Locate the cell with the specified text and output its [X, Y] center coordinate. 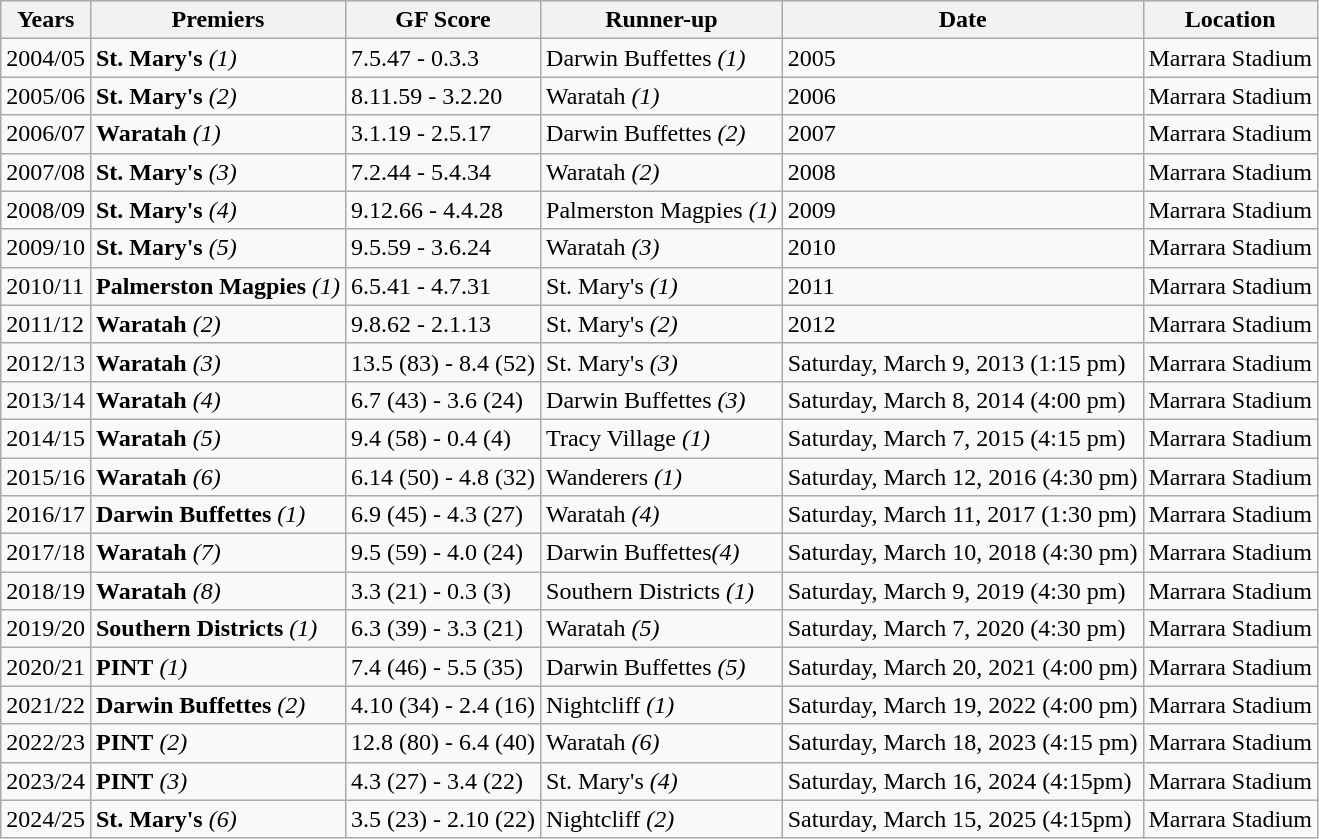
8.11.59 - 3.2.20 [444, 96]
3.1.19 - 2.5.17 [444, 134]
St. Mary's (5) [218, 248]
Years [46, 20]
2010 [962, 248]
Premiers [218, 20]
7.2.44 - 5.4.34 [444, 172]
2012/13 [46, 362]
Saturday, March 15, 2025 (4:15pm) [962, 819]
Saturday, March 7, 2015 (4:15 pm) [962, 438]
2015/16 [46, 477]
6.9 (45) - 4.3 (27) [444, 515]
Tracy Village (1) [662, 438]
2017/18 [46, 553]
Darwin Buffettes(4) [662, 553]
2020/21 [46, 667]
12.8 (80) - 6.4 (40) [444, 743]
2008/09 [46, 210]
7.5.47 - 0.3.3 [444, 58]
2007 [962, 134]
Location [1230, 20]
2011 [962, 286]
2007/08 [46, 172]
Wanderers (1) [662, 477]
2022/23 [46, 743]
2023/24 [46, 781]
Saturday, March 10, 2018 (4:30 pm) [962, 553]
2005 [962, 58]
3.5 (23) - 2.10 (22) [444, 819]
Saturday, March 18, 2023 (4:15 pm) [962, 743]
13.5 (83) - 8.4 (52) [444, 362]
2006 [962, 96]
2016/17 [46, 515]
2009/10 [46, 248]
9.12.66 - 4.4.28 [444, 210]
2021/22 [46, 705]
2018/19 [46, 591]
2012 [962, 324]
Saturday, March 9, 2019 (4:30 pm) [962, 591]
PINT (1) [218, 667]
6.14 (50) - 4.8 (32) [444, 477]
Saturday, March 19, 2022 (4:00 pm) [962, 705]
6.5.41 - 4.7.31 [444, 286]
PINT (2) [218, 743]
Nightcliff (2) [662, 819]
2008 [962, 172]
2011/12 [46, 324]
7.4 (46) - 5.5 (35) [444, 667]
St. Mary's (6) [218, 819]
Runner-up [662, 20]
2004/05 [46, 58]
Darwin Buffettes (3) [662, 400]
GF Score [444, 20]
3.3 (21) - 0.3 (3) [444, 591]
6.7 (43) - 3.6 (24) [444, 400]
Waratah (7) [218, 553]
9.5 (59) - 4.0 (24) [444, 553]
Saturday, March 9, 2013 (1:15 pm) [962, 362]
Saturday, March 11, 2017 (1:30 pm) [962, 515]
Nightcliff (1) [662, 705]
2006/07 [46, 134]
2013/14 [46, 400]
Saturday, March 12, 2016 (4:30 pm) [962, 477]
2009 [962, 210]
Saturday, March 8, 2014 (4:00 pm) [962, 400]
Saturday, March 20, 2021 (4:00 pm) [962, 667]
9.8.62 - 2.1.13 [444, 324]
Saturday, March 7, 2020 (4:30 pm) [962, 629]
Date [962, 20]
2014/15 [46, 438]
9.5.59 - 3.6.24 [444, 248]
9.4 (58) - 0.4 (4) [444, 438]
PINT (3) [218, 781]
2019/20 [46, 629]
6.3 (39) - 3.3 (21) [444, 629]
Saturday, March 16, 2024 (4:15pm) [962, 781]
2024/25 [46, 819]
2005/06 [46, 96]
Darwin Buffettes (5) [662, 667]
4.10 (34) - 2.4 (16) [444, 705]
2010/11 [46, 286]
4.3 (27) - 3.4 (22) [444, 781]
Waratah (8) [218, 591]
